From the cell containing the given text, extract its center point as [x, y] coordinate. 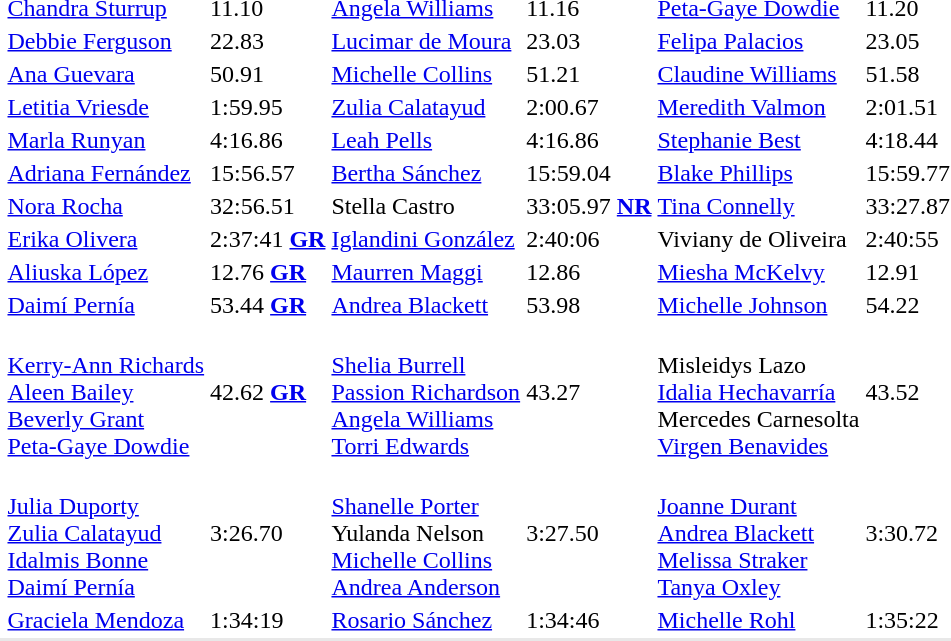
Viviany de Oliveira [758, 239]
Daimí Pernía [106, 305]
12.76 GR [268, 272]
Joanne DurantAndrea BlackettMelissa StrakerTanya Oxley [758, 533]
12.86 [589, 272]
Tina Connelly [758, 206]
Lucimar de Moura [426, 41]
Graciela Mendoza [106, 620]
1:59.95 [268, 107]
42.62 GR [268, 392]
Erika Olivera [106, 239]
Nora Rocha [106, 206]
Adriana Fernández [106, 173]
Bertha Sánchez [426, 173]
53.44 GR [268, 305]
Shelia BurrellPassion RichardsonAngela WilliamsTorri Edwards [426, 392]
2:40:06 [589, 239]
32:56.51 [268, 206]
33:05.97 NR [589, 206]
Aliuska López [106, 272]
Shanelle PorterYulanda NelsonMichelle CollinsAndrea Anderson [426, 533]
43.27 [589, 392]
2:37:41 GR [268, 239]
Leah Pells [426, 140]
15:56.57 [268, 173]
Michelle Collins [426, 74]
Meredith Valmon [758, 107]
Michelle Johnson [758, 305]
3:26.70 [268, 533]
2:00.67 [589, 107]
Rosario Sánchez [426, 620]
Ana Guevara [106, 74]
15:59.04 [589, 173]
Stephanie Best [758, 140]
Miesha McKelvy [758, 272]
22.83 [268, 41]
Blake Phillips [758, 173]
Felipa Palacios [758, 41]
53.98 [589, 305]
Misleidys LazoIdalia HechavarríaMercedes CarnesoltaVirgen Benavides [758, 392]
Michelle Rohl [758, 620]
Debbie Ferguson [106, 41]
1:34:19 [268, 620]
Marla Runyan [106, 140]
23.03 [589, 41]
Maurren Maggi [426, 272]
Julia DuportyZulia CalatayudIdalmis BonneDaimí Pernía [106, 533]
Claudine Williams [758, 74]
Stella Castro [426, 206]
51.21 [589, 74]
1:34:46 [589, 620]
3:27.50 [589, 533]
Iglandini González [426, 239]
Andrea Blackett [426, 305]
Letitia Vriesde [106, 107]
50.91 [268, 74]
Zulia Calatayud [426, 107]
Kerry-Ann RichardsAleen BaileyBeverly GrantPeta-Gaye Dowdie [106, 392]
